For the text-containing cell, return its midpoint in [X, Y] coordinate format. 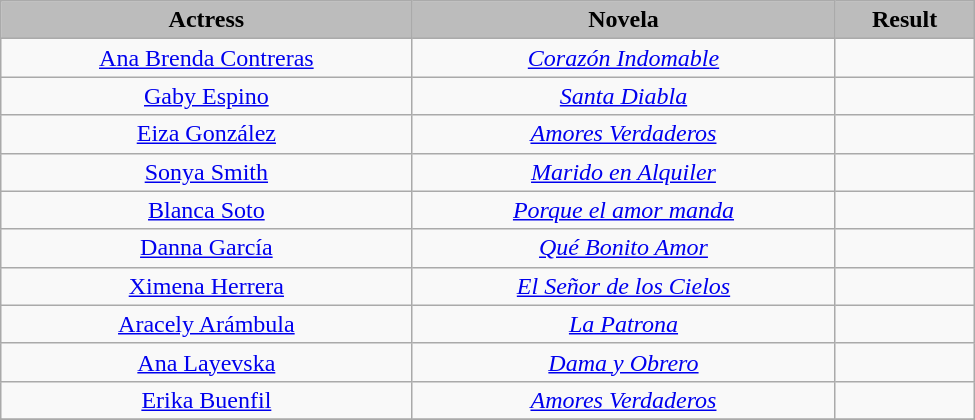
Aracely Arámbula [206, 324]
Danna García [206, 248]
Qué Bonito Amor [624, 248]
Ximena Herrera [206, 286]
Gaby Espino [206, 96]
Novela [624, 20]
Blanca Soto [206, 210]
Corazón Indomable [624, 58]
Sonya Smith [206, 172]
Marido en Alquiler [624, 172]
Santa Diabla [624, 96]
Actress [206, 20]
Result [904, 20]
Erika Buenfil [206, 400]
La Patrona [624, 324]
Ana Brenda Contreras [206, 58]
Eiza González [206, 134]
El Señor de los Cielos [624, 286]
Porque el amor manda [624, 210]
Ana Layevska [206, 362]
Dama y Obrero [624, 362]
